Determine the [X, Y] coordinate at the center of the cell enclosing the given text.  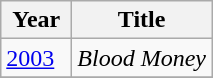
Title [142, 20]
2003 [36, 58]
Blood Money [142, 58]
Year [36, 20]
